Determine the (x, y) coordinate at the center of the cell enclosing the given text.  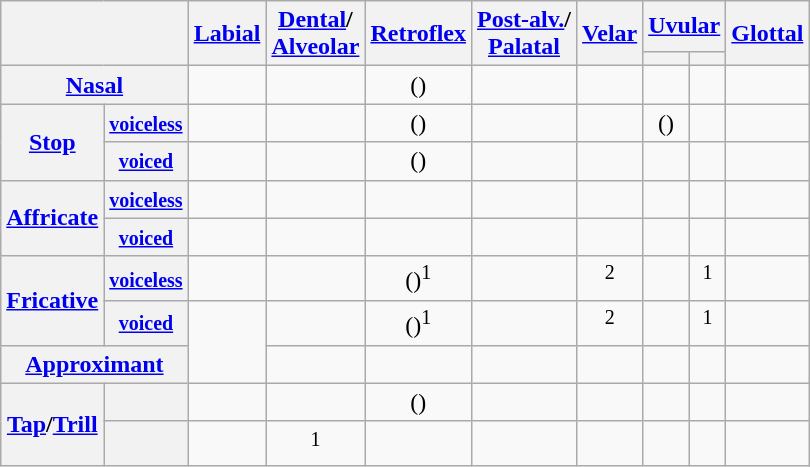
Glottal (768, 34)
Dental/Alveolar (316, 34)
Labial (227, 34)
Retroflex (418, 34)
Approximant (94, 364)
Uvular (684, 26)
Post-alv./Palatal (524, 34)
Fricative (52, 300)
Stop (52, 142)
Nasal (94, 85)
Velar (610, 34)
Affricate (52, 218)
Tap/Trill (52, 424)
